From the cell containing the given text, extract its center point as [x, y] coordinate. 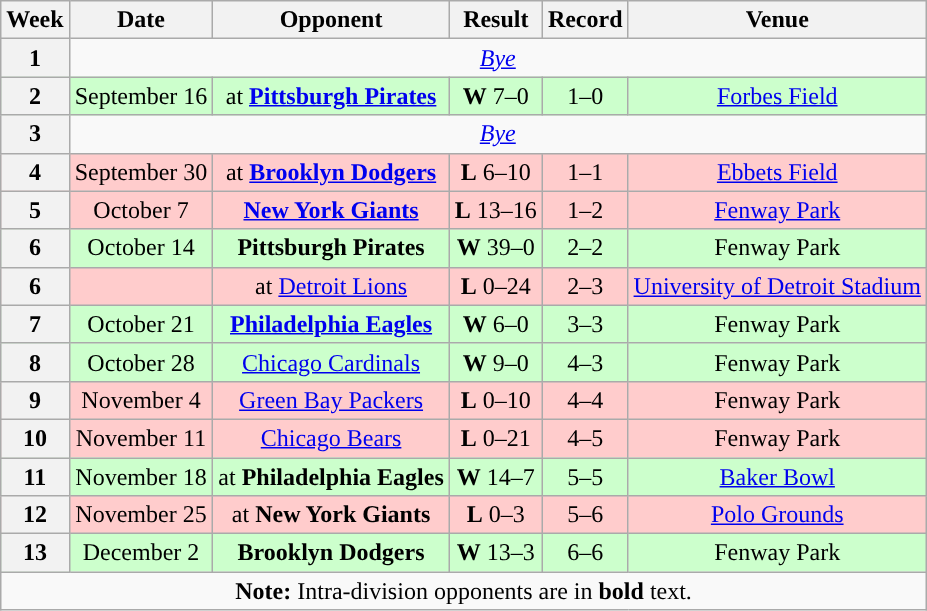
September 16 [141, 96]
W 6–0 [496, 324]
L 0–24 [496, 286]
5 [35, 210]
Week [35, 20]
Forbes Field [777, 96]
4–4 [585, 400]
Brooklyn Dodgers [331, 553]
11 [35, 477]
4–5 [585, 438]
8 [35, 362]
at Brooklyn Dodgers [331, 172]
Result [496, 20]
1–2 [585, 210]
Note: Intra-division opponents are in bold text. [464, 591]
at Philadelphia Eagles [331, 477]
Date [141, 20]
October 28 [141, 362]
3 [35, 134]
5–5 [585, 477]
Philadelphia Eagles [331, 324]
1–0 [585, 96]
Polo Grounds [777, 515]
7 [35, 324]
L 0–10 [496, 400]
3–3 [585, 324]
at Detroit Lions [331, 286]
Green Bay Packers [331, 400]
University of Detroit Stadium [777, 286]
W 14–7 [496, 477]
W 39–0 [496, 248]
Venue [777, 20]
L 0–3 [496, 515]
W 13–3 [496, 553]
10 [35, 438]
November 25 [141, 515]
9 [35, 400]
4–3 [585, 362]
6–6 [585, 553]
at Pittsburgh Pirates [331, 96]
November 11 [141, 438]
12 [35, 515]
1–1 [585, 172]
Pittsburgh Pirates [331, 248]
December 2 [141, 553]
at New York Giants [331, 515]
L 6–10 [496, 172]
October 7 [141, 210]
Baker Bowl [777, 477]
W 7–0 [496, 96]
2–2 [585, 248]
October 14 [141, 248]
November 18 [141, 477]
Opponent [331, 20]
Chicago Cardinals [331, 362]
November 4 [141, 400]
September 30 [141, 172]
5–6 [585, 515]
New York Giants [331, 210]
L 0–21 [496, 438]
W 9–0 [496, 362]
Chicago Bears [331, 438]
October 21 [141, 324]
1 [35, 58]
Ebbets Field [777, 172]
13 [35, 553]
Record [585, 20]
4 [35, 172]
2 [35, 96]
L 13–16 [496, 210]
2–3 [585, 286]
